Return the [X, Y] coordinate for the center point of the cell that contains the specified text.  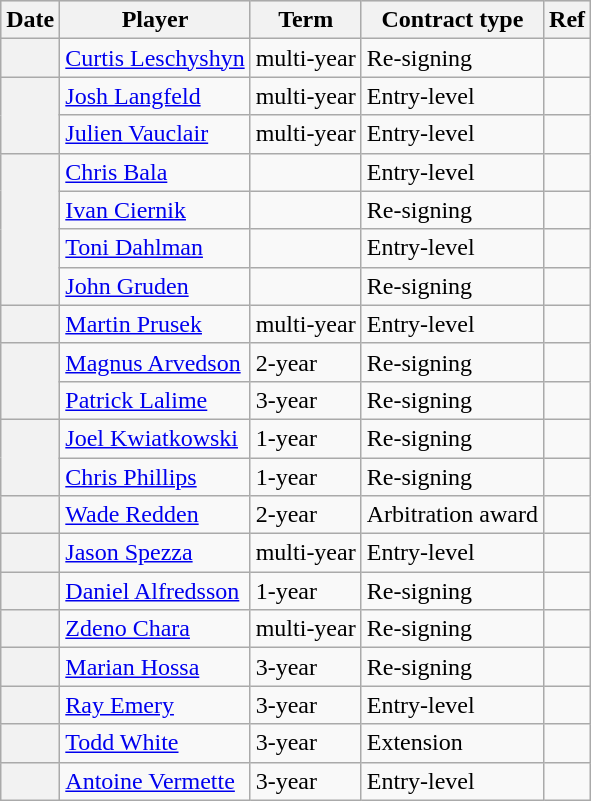
Antoine Vermette [155, 781]
Jason Spezza [155, 553]
Extension [452, 743]
Josh Langfeld [155, 96]
Date [30, 20]
Chris Phillips [155, 477]
Zdeno Chara [155, 629]
Arbitration award [452, 515]
Todd White [155, 743]
Term [306, 20]
Ray Emery [155, 705]
Wade Redden [155, 515]
Joel Kwiatkowski [155, 438]
Player [155, 20]
Marian Hossa [155, 667]
Ref [568, 20]
Chris Bala [155, 172]
Curtis Leschyshyn [155, 58]
Magnus Arvedson [155, 362]
Ivan Ciernik [155, 210]
Daniel Alfredsson [155, 591]
Patrick Lalime [155, 400]
Contract type [452, 20]
John Gruden [155, 286]
Toni Dahlman [155, 248]
Julien Vauclair [155, 134]
Martin Prusek [155, 324]
